Scan for the cell matching the given text and deliver its [X, Y] coordinate at center. 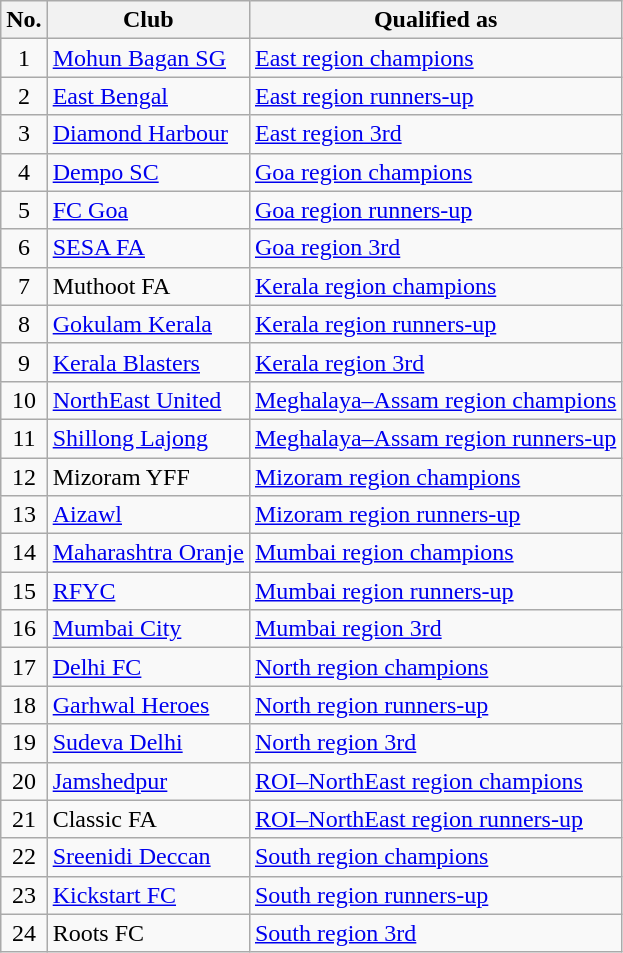
Delhi FC [148, 667]
East region champions [435, 58]
Meghalaya–Assam region runners-up [435, 438]
9 [24, 362]
Garhwal Heroes [148, 705]
11 [24, 438]
ROI–NorthEast region runners-up [435, 819]
23 [24, 895]
17 [24, 667]
No. [24, 20]
Goa region 3rd [435, 248]
FC Goa [148, 210]
Shillong Lajong [148, 438]
Muthoot FA [148, 286]
3 [24, 134]
Kickstart FC [148, 895]
East Bengal [148, 96]
RFYC [148, 591]
South region 3rd [435, 933]
22 [24, 857]
SESA FA [148, 248]
Meghalaya–Assam region champions [435, 400]
12 [24, 477]
Aizawl [148, 515]
14 [24, 553]
North region runners-up [435, 705]
Sreenidi Deccan [148, 857]
Gokulam Kerala [148, 324]
5 [24, 210]
6 [24, 248]
Classic FA [148, 819]
South region runners-up [435, 895]
North region champions [435, 667]
19 [24, 743]
Qualified as [435, 20]
Kerala region runners-up [435, 324]
4 [24, 172]
Mohun Bagan SG [148, 58]
10 [24, 400]
East region 3rd [435, 134]
Maharashtra Oranje [148, 553]
20 [24, 781]
Goa region champions [435, 172]
South region champions [435, 857]
North region 3rd [435, 743]
2 [24, 96]
East region runners-up [435, 96]
Sudeva Delhi [148, 743]
Goa region runners-up [435, 210]
Jamshedpur [148, 781]
Mumbai City [148, 629]
15 [24, 591]
NorthEast United [148, 400]
Mumbai region champions [435, 553]
21 [24, 819]
24 [24, 933]
Mizoram region runners-up [435, 515]
ROI–NorthEast region champions [435, 781]
Mumbai region runners-up [435, 591]
13 [24, 515]
7 [24, 286]
Mizoram region champions [435, 477]
Dempo SC [148, 172]
Roots FC [148, 933]
Diamond Harbour [148, 134]
Kerala Blasters [148, 362]
Mumbai region 3rd [435, 629]
Club [148, 20]
Mizoram YFF [148, 477]
18 [24, 705]
8 [24, 324]
Kerala region 3rd [435, 362]
16 [24, 629]
Kerala region champions [435, 286]
1 [24, 58]
